For the text-containing cell, return its midpoint in [X, Y] coordinate format. 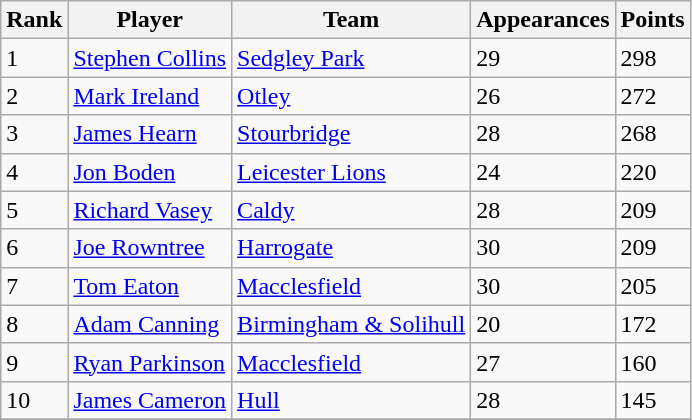
3 [34, 134]
James Hearn [150, 134]
8 [34, 324]
160 [652, 362]
Adam Canning [150, 324]
27 [543, 362]
Rank [34, 20]
4 [34, 172]
Caldy [352, 210]
20 [543, 324]
Ryan Parkinson [150, 362]
29 [543, 58]
Points [652, 20]
5 [34, 210]
Harrogate [352, 248]
145 [652, 400]
6 [34, 248]
Hull [352, 400]
Birmingham & Solihull [352, 324]
172 [652, 324]
220 [652, 172]
Stephen Collins [150, 58]
Tom Eaton [150, 286]
Stourbridge [352, 134]
2 [34, 96]
Appearances [543, 20]
1 [34, 58]
Richard Vasey [150, 210]
Leicester Lions [352, 172]
272 [652, 96]
Otley [352, 96]
205 [652, 286]
Player [150, 20]
26 [543, 96]
Mark Ireland [150, 96]
24 [543, 172]
10 [34, 400]
Jon Boden [150, 172]
James Cameron [150, 400]
298 [652, 58]
9 [34, 362]
7 [34, 286]
Joe Rowntree [150, 248]
268 [652, 134]
Team [352, 20]
Sedgley Park [352, 58]
